Find where the given text appears and provide that cell's center as (x, y) coordinate. 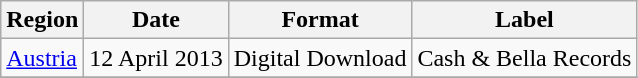
Date (156, 20)
Label (524, 20)
Austria (42, 58)
Format (320, 20)
Region (42, 20)
12 April 2013 (156, 58)
Cash & Bella Records (524, 58)
Digital Download (320, 58)
